Pinpoint the cell where the given text exists, returning its [X, Y] midpoint coordinate. 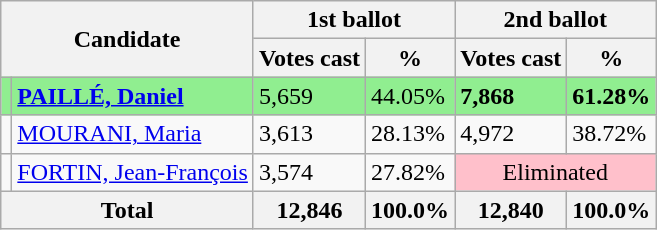
Candidate [128, 39]
27.82% [410, 172]
12,846 [309, 210]
28.13% [410, 134]
2nd ballot [556, 20]
FORTIN, Jean-François [133, 172]
Total [128, 210]
44.05% [410, 96]
Eliminated [556, 172]
3,613 [309, 134]
61.28% [612, 96]
1st ballot [354, 20]
5,659 [309, 96]
PAILLÉ, Daniel [133, 96]
12,840 [511, 210]
MOURANI, Maria [133, 134]
4,972 [511, 134]
38.72% [612, 134]
3,574 [309, 172]
7,868 [511, 96]
